Search for the cell housing the specified text and yield its (X, Y) center coordinate. 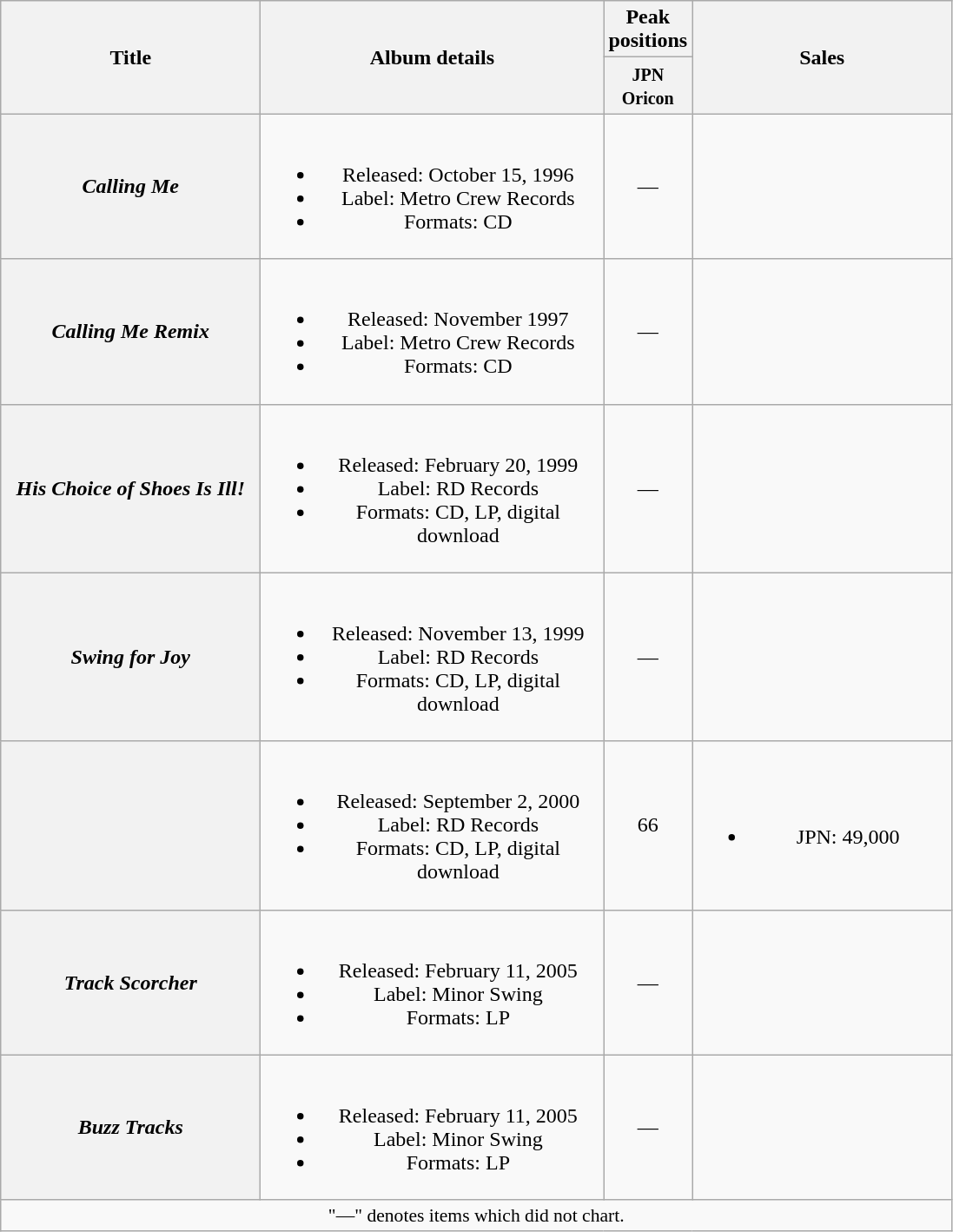
Title (130, 57)
JPNOricon (648, 85)
Sales (822, 57)
Released: October 15, 1996Label: Metro Crew RecordsFormats: CD (433, 186)
"—" denotes items which did not chart. (476, 1215)
Album details (433, 57)
Calling Me Remix (130, 332)
JPN: 49,000 (822, 825)
66 (648, 825)
Released: September 2, 2000Label: RD RecordsFormats: CD, LP, digital download (433, 825)
Track Scorcher (130, 982)
His Choice of Shoes Is Ill! (130, 488)
Buzz Tracks (130, 1128)
Swing for Joy (130, 657)
Calling Me (130, 186)
Released: February 20, 1999Label: RD RecordsFormats: CD, LP, digital download (433, 488)
Released: November 1997Label: Metro Crew RecordsFormats: CD (433, 332)
Released: November 13, 1999Label: RD RecordsFormats: CD, LP, digital download (433, 657)
Peak positions (648, 30)
